Output the [X, Y] coordinate of the center of the cell containing the given text.  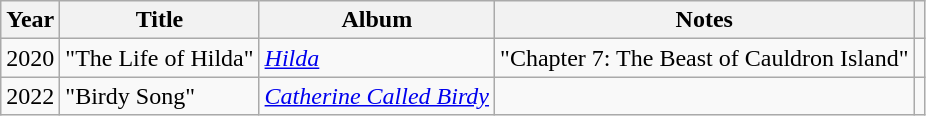
Hilda [376, 58]
Album [376, 20]
"Chapter 7: The Beast of Cauldron Island" [704, 58]
Catherine Called Birdy [376, 96]
Title [160, 20]
2022 [30, 96]
2020 [30, 58]
"The Life of Hilda" [160, 58]
Notes [704, 20]
Year [30, 20]
"Birdy Song" [160, 96]
